Search for the cell housing the specified text and yield its [x, y] center coordinate. 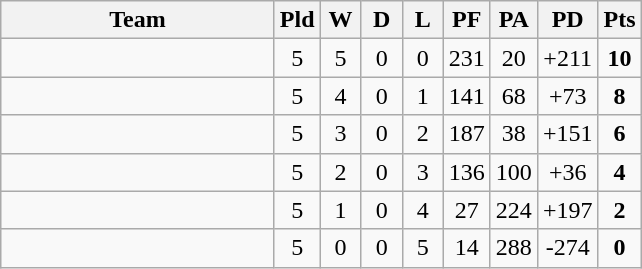
Pts [620, 20]
136 [466, 172]
Pld [297, 20]
W [340, 20]
27 [466, 210]
PA [514, 20]
+36 [568, 172]
100 [514, 172]
187 [466, 134]
14 [466, 248]
Team [138, 20]
20 [514, 58]
+197 [568, 210]
38 [514, 134]
+211 [568, 58]
PD [568, 20]
10 [620, 58]
231 [466, 58]
141 [466, 96]
8 [620, 96]
224 [514, 210]
+151 [568, 134]
68 [514, 96]
PF [466, 20]
288 [514, 248]
L [422, 20]
6 [620, 134]
D [382, 20]
+73 [568, 96]
-274 [568, 248]
